Detect which cell encompasses the target text, then output its [x, y] center coordinate. 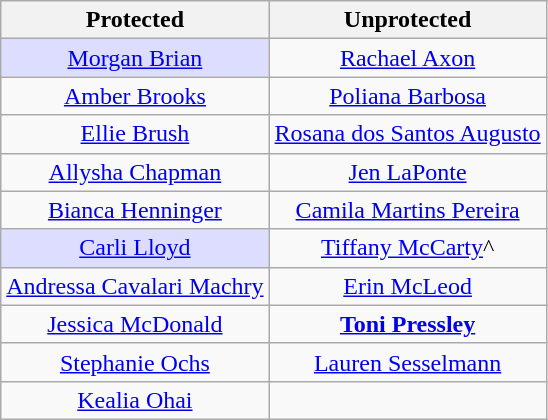
Toni Pressley [408, 324]
Camila Martins Pereira [408, 210]
Ellie Brush [135, 134]
Unprotected [408, 20]
Lauren Sesselmann [408, 362]
Rosana dos Santos Augusto [408, 134]
Protected [135, 20]
Stephanie Ochs [135, 362]
Jen LaPonte [408, 172]
Tiffany McCarty^ [408, 248]
Amber Brooks [135, 96]
Jessica McDonald [135, 324]
Morgan Brian [135, 58]
Rachael Axon [408, 58]
Bianca Henninger [135, 210]
Allysha Chapman [135, 172]
Andressa Cavalari Machry [135, 286]
Erin McLeod [408, 286]
Carli Lloyd [135, 248]
Kealia Ohai [135, 400]
Poliana Barbosa [408, 96]
